Locate the cell with the specified text and output its (x, y) center coordinate. 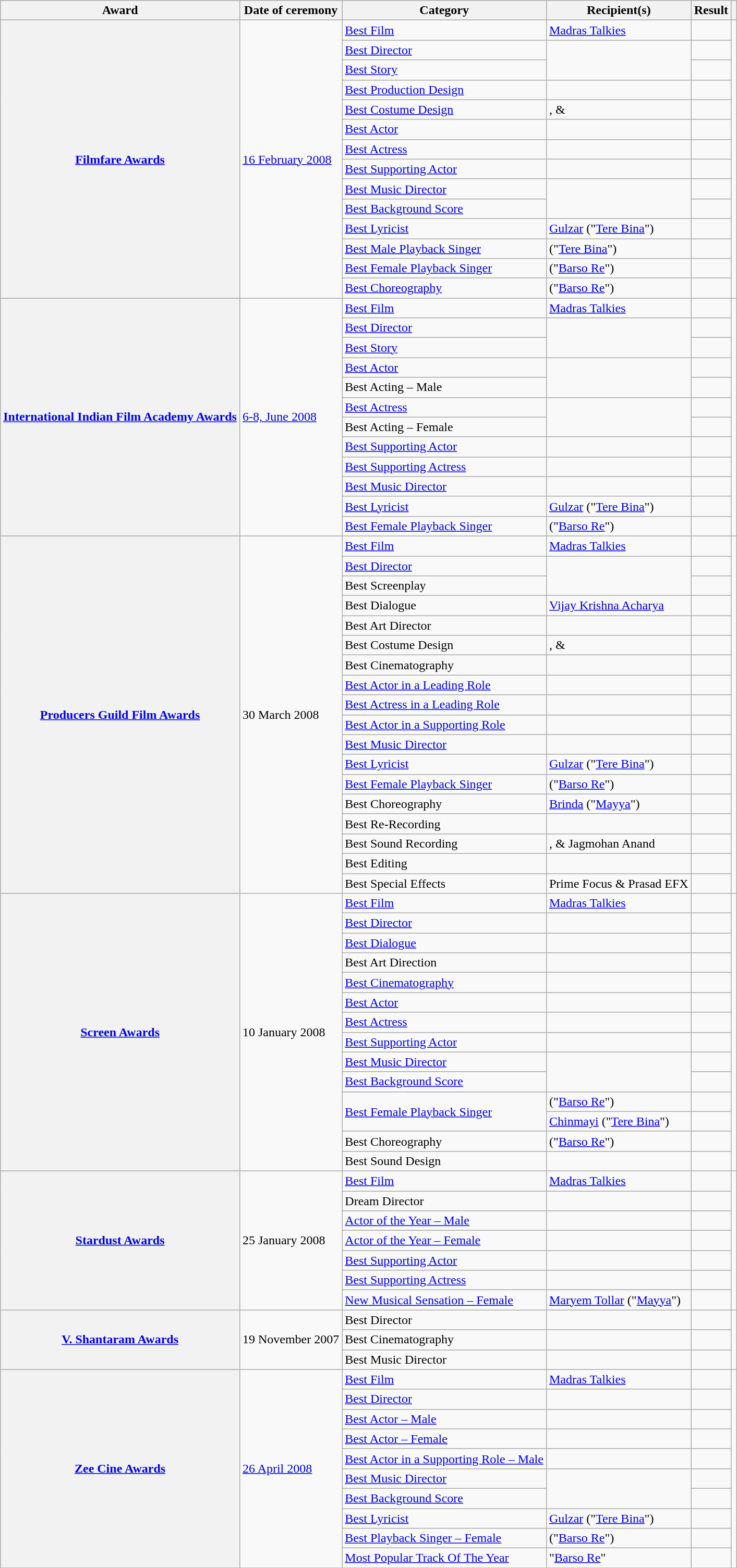
6-8, June 2008 (291, 417)
Best Actor in a Supporting Role (444, 725)
25 January 2008 (291, 1240)
Actor of the Year – Male (444, 1221)
Best Art Director (444, 626)
International Indian Film Academy Awards (120, 417)
Recipient(s) (619, 10)
Vijay Krishna Acharya (619, 606)
Best Special Effects (444, 884)
Best Art Direction (444, 963)
Brinda ("Mayya") (619, 804)
Screen Awards (120, 1032)
New Musical Sensation – Female (444, 1300)
V. Shantaram Awards (120, 1340)
Award (120, 10)
Best Acting – Female (444, 427)
Maryem Tollar ("Mayya") (619, 1300)
Best Playback Singer – Female (444, 1538)
Actor of the Year – Female (444, 1241)
16 February 2008 (291, 160)
Best Editing (444, 863)
Best Actor – Female (444, 1439)
Prime Focus & Prasad EFX (619, 884)
Dream Director (444, 1200)
Best Actress in a Leading Role (444, 705)
Zee Cine Awards (120, 1469)
Best Acting – Male (444, 387)
Chinmayi ("Tere Bina") (619, 1121)
Filmfare Awards (120, 160)
19 November 2007 (291, 1340)
Best Sound Design (444, 1161)
Best Production Design (444, 90)
Date of ceremony (291, 10)
"Barso Re" (619, 1558)
("Tere Bina") (619, 249)
Producers Guild Film Awards (120, 714)
Best Re-Recording (444, 824)
30 March 2008 (291, 714)
Best Actor in a Leading Role (444, 685)
Best Actor in a Supporting Role – Male (444, 1459)
Best Screenplay (444, 586)
Most Popular Track Of The Year (444, 1558)
Best Sound Recording (444, 843)
10 January 2008 (291, 1032)
Result (711, 10)
Stardust Awards (120, 1240)
, & Jagmohan Anand (619, 843)
Best Actor – Male (444, 1419)
Best Male Playback Singer (444, 249)
26 April 2008 (291, 1469)
Category (444, 10)
